Output the [x, y] coordinate of the center of the cell containing the given text.  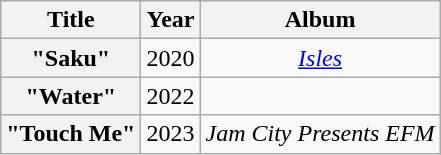
"Saku" [71, 58]
Jam City Presents EFM [320, 134]
Year [170, 20]
2022 [170, 96]
Isles [320, 58]
"Touch Me" [71, 134]
2020 [170, 58]
Album [320, 20]
"Water" [71, 96]
2023 [170, 134]
Title [71, 20]
